Extract the [X, Y] coordinate from the center of the cell holding the provided text.  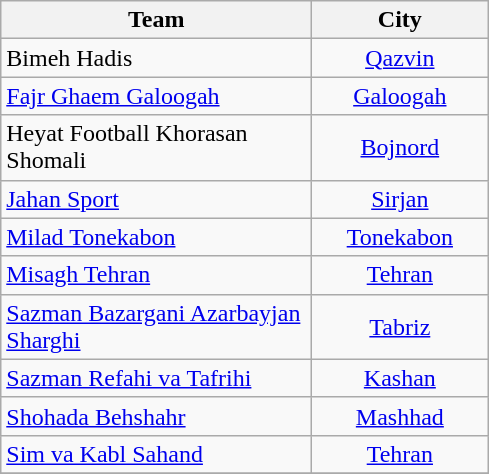
Bojnord [400, 148]
Kashan [400, 378]
Mashhad [400, 416]
Bimeh Hadis [156, 58]
Tabriz [400, 326]
Tonekabon [400, 237]
Qazvin [400, 58]
Sim va Kabl Sahand [156, 454]
Milad Tonekabon [156, 237]
Misagh Tehran [156, 275]
Team [156, 20]
Galoogah [400, 96]
City [400, 20]
Sazman Refahi va Tafrihi [156, 378]
Sirjan [400, 199]
Sazman Bazargani Azarbayjan Sharghi [156, 326]
Jahan Sport [156, 199]
Heyat Football Khorasan Shomali [156, 148]
Fajr Ghaem Galoogah [156, 96]
Shohada Behshahr [156, 416]
